Provide the (X, Y) coordinate of the cell's center where the given text is located.  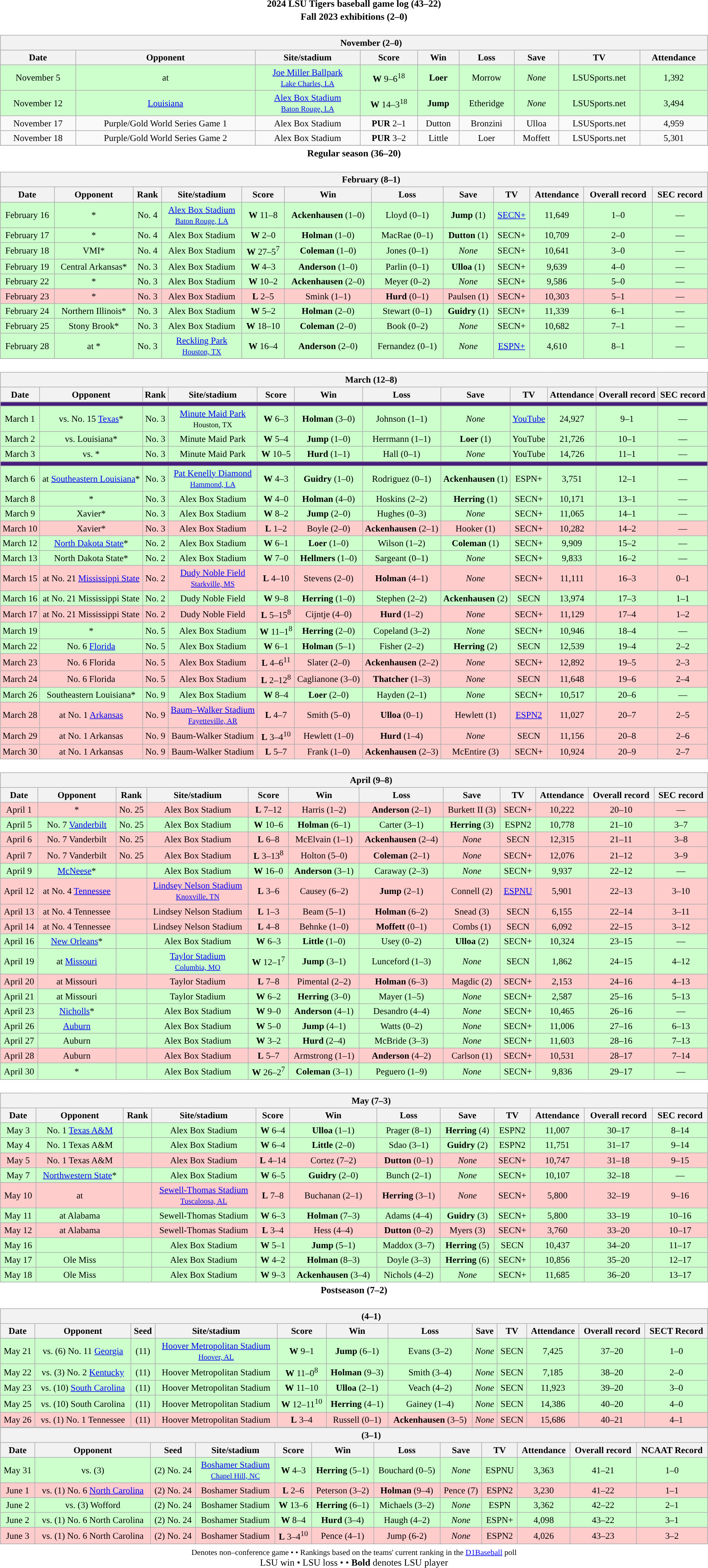
Jump (438, 103)
Carter (3–1) (401, 824)
9,909 (572, 543)
Hughes (0–3) (401, 513)
Holman (6–3) (401, 981)
March 17 (20, 614)
W 12–1110 (302, 1404)
March 15 (20, 578)
13–17 (680, 1275)
Slater (2–0) (329, 662)
Connell (2) (472, 891)
4,026 (544, 1536)
Loer (1) (476, 439)
April 7 (19, 855)
3,362 (544, 1505)
Herring (1) (476, 499)
Herring (5–1) (343, 1470)
April 30 (19, 1071)
November 12 (38, 103)
W 9–618 (389, 77)
May 22 (18, 1372)
Coleman (3–1) (324, 1071)
Loer (2–0) (329, 695)
33–20 (618, 1230)
April 5 (19, 824)
L 4–8 (268, 926)
10,437 (557, 1245)
Guidry (1–0) (329, 479)
Caraway (2–3) (401, 871)
W 2–0 (263, 235)
2–5 (683, 715)
March 12 (20, 543)
ESPN (500, 1505)
L 3–6 (268, 891)
Dutton (1) (468, 235)
10,324 (562, 941)
Ackenhausen (2) (476, 598)
W 9–8 (276, 598)
9–15 (680, 1160)
W 5–0 (268, 1026)
23–15 (621, 941)
Carlson (1) (472, 1055)
Smith (5–0) (329, 715)
8–14 (680, 1130)
Joe Miller BallparkLake Charles, LA (307, 77)
Holton (5–0) (324, 855)
3–10 (681, 891)
Hoover Metropolitan StadiumHoover, AL (216, 1351)
Fernandez (0–1) (407, 346)
10,107 (557, 1175)
Hurd (1–1) (329, 454)
4,098 (544, 1520)
Pat Kenelly DiamondHammond, LA (213, 479)
Pence (7) (461, 1490)
L 6–8 (268, 839)
21–11 (621, 839)
L 4–10 (276, 578)
April 28 (19, 1055)
Johnson (1–1) (401, 419)
32–18 (618, 1175)
W 13–6 (293, 1505)
McNeese* (77, 871)
31–18 (618, 1160)
10,465 (562, 1011)
21–12 (621, 855)
14–2 (627, 528)
March 10 (20, 528)
12,539 (572, 646)
10–16 (680, 1215)
March 19 (20, 631)
March 6 (20, 479)
Pence (4–1) (343, 1536)
11,007 (557, 1130)
10,709 (557, 235)
W 12–17 (268, 961)
Evans (3–2) (430, 1351)
Veach (4–2) (430, 1388)
21,726 (572, 439)
Russell (0–1) (357, 1420)
10,171 (572, 499)
Armstrong (1–1) (324, 1055)
vs. Louisiana* (91, 439)
10,282 (572, 528)
15–2 (627, 543)
Sdao (3–1) (409, 1145)
L 4–611 (276, 662)
W 9–1 (302, 1351)
25–16 (621, 996)
Northern Illinois* (94, 311)
Anderson (4–1) (324, 1011)
Desandro (4–4) (401, 1011)
Ulloa (2–1) (357, 1388)
March 26 (20, 695)
Prager (8–1) (409, 1130)
May 4 (18, 1145)
W 6–5 (273, 1175)
12–17 (680, 1260)
Parlin (0–1) (407, 267)
Lunceford (1–3) (401, 961)
Adams (4–4) (409, 1215)
Harris (1–2) (324, 810)
13,974 (572, 598)
14–1 (627, 513)
Jump (6–1) (357, 1351)
43–23 (603, 1536)
Holman (9–4) (407, 1490)
Hurd (0–1) (407, 296)
Purple/Gold World Series Game 2 (165, 138)
Jump (1–0) (329, 439)
Combs (1) (472, 926)
Dutton (438, 124)
vs. * (91, 454)
Jump (6-2) (407, 1536)
Herrmann (1–1) (401, 439)
November 5 (38, 77)
May 18 (18, 1275)
33–19 (618, 1215)
L 3–138 (268, 855)
3,230 (544, 1490)
29–17 (621, 1071)
Wilson (1–2) (401, 543)
February 25 (27, 326)
10,778 (562, 824)
9,586 (557, 281)
Hewlett (1–0) (329, 736)
Coleman (2–0) (328, 326)
Smith (3–4) (430, 1372)
3–9 (681, 855)
vs. (3) No. 2 Kentucky (83, 1372)
2–2 (683, 646)
May 12 (18, 1230)
November (2–0) (354, 43)
6,092 (562, 926)
Guidry (2) (467, 1145)
Mayer (1–5) (401, 996)
13–1 (627, 499)
19–5 (627, 662)
9,833 (572, 558)
March 23 (20, 662)
11,649 (557, 215)
L 1–2 (276, 528)
April 19 (19, 961)
11,129 (572, 614)
7–13 (681, 1041)
W 11–8 (263, 215)
Holman (4–1) (401, 578)
Smink (1–1) (328, 296)
W 4–0 (276, 499)
April 13 (19, 911)
5–0 (618, 281)
Sewell-Thomas StadiumTuscaloosa, AL (204, 1195)
Hurd (3–4) (343, 1520)
May 5 (18, 1160)
1,862 (562, 961)
14,726 (572, 454)
Herring (2) (476, 646)
11,923 (553, 1388)
10,641 (557, 251)
L 2–128 (276, 679)
W 10–6 (268, 824)
Little (2–0) (333, 1145)
11,603 (562, 1041)
2,587 (562, 996)
40–20 (612, 1404)
L 4–14 (273, 1160)
Dutton (0–1) (409, 1160)
February 16 (27, 215)
4,959 (674, 124)
10,222 (562, 810)
L 7–12 (268, 810)
15,686 (553, 1420)
W 11–08 (302, 1372)
Holman (6–1) (324, 824)
4–1 (676, 1420)
Holman (9–3) (357, 1372)
W 26–27 (268, 1071)
3–8 (681, 839)
Peterson (3–2) (343, 1490)
(4–1) (354, 1316)
7,185 (553, 1372)
Herring (6–1) (343, 1505)
W 4–2 (273, 1260)
Sargeant (0–1) (401, 558)
May (7–3) (354, 1101)
Stephen (2–2) (401, 598)
W 16–0 (268, 871)
W 18–10 (263, 326)
Haugh (4–2) (407, 1520)
Holman (4–0) (329, 499)
Guidry (2–0) (333, 1175)
W 3–2 (268, 1041)
April 27 (19, 1041)
June 1 (18, 1490)
New Orleans* (77, 941)
Hellmers (1–0) (329, 558)
Herring (4) (467, 1130)
February 19 (27, 267)
2–3 (683, 662)
March 1 (20, 419)
9,836 (562, 1071)
24–16 (621, 981)
at Southeastern Louisiana* (91, 479)
Louisiana (165, 103)
Boyle (2–0) (329, 528)
MacRae (0–1) (407, 235)
35–20 (618, 1260)
20–10 (621, 810)
28–16 (621, 1041)
Herring (3) (472, 824)
Holman (2–0) (328, 311)
11–17 (680, 1245)
April 16 (19, 941)
Purple/Gold World Series Game 1 (165, 124)
Herring (4–1) (357, 1404)
24–15 (621, 961)
Stewart (0–1) (407, 311)
May 17 (18, 1260)
May 23 (18, 1388)
May 26 (18, 1420)
10,517 (572, 695)
12,076 (562, 855)
L 2–6 (293, 1490)
Ackenhausen (2–4) (401, 839)
11,156 (572, 736)
Magdic (2) (472, 981)
3,363 (544, 1470)
Frank (1–0) (329, 752)
42–22 (603, 1505)
24,927 (572, 419)
3–2 (672, 1536)
Hurd (1–4) (401, 736)
Dutton (0–2) (409, 1230)
10–17 (680, 1230)
Myers (3) (467, 1230)
W 5–4 (276, 439)
Jump (5–1) (333, 1245)
vs. (3) Wofford (93, 1505)
Coleman (1–0) (328, 251)
W 5–1 (273, 1245)
Guidry (3) (467, 1215)
(3–1) (354, 1435)
November 18 (38, 138)
9–1 (627, 419)
Hooker (1) (476, 528)
12,892 (572, 662)
L 4–7 (276, 715)
Rodriguez (0–1) (401, 479)
4–13 (681, 981)
vs. (6) No. 11 Georgia (83, 1351)
Holman (5–1) (329, 646)
Ulloa (0–1) (401, 715)
Dudy Noble FieldStarkville, MS (213, 578)
L 2–5 (263, 296)
Taylor StadiumColumbia, MO (198, 961)
W 5–2 (263, 311)
May 25 (18, 1404)
March 9 (20, 513)
Bronzini (487, 124)
Guidry (1) (468, 311)
April 12 (19, 891)
Cijntje (4–0) (329, 614)
7,425 (553, 1351)
May 3 (18, 1130)
10,924 (572, 752)
W 14–318 (389, 103)
32–19 (618, 1195)
Bouchard (0–5) (407, 1470)
5–13 (681, 996)
Jump (2–0) (329, 513)
Peguero (1–9) (401, 1071)
18–4 (627, 631)
Ackenhausen (2–0) (328, 281)
20–7 (627, 715)
Herring (6) (467, 1260)
Hess (4–4) (333, 1230)
12,315 (562, 839)
Snead (3) (472, 911)
February 28 (27, 346)
Little (438, 138)
Hurd (2–4) (324, 1041)
27–16 (621, 1026)
19–4 (627, 646)
12–1 (627, 479)
10,946 (572, 631)
May 10 (18, 1195)
Southeastern Louisiana* (91, 695)
Book (0–2) (407, 326)
10,856 (557, 1260)
Gainey (1–4) (430, 1404)
vs. (1) No. 1 Tennessee (83, 1420)
Buchanan (2–1) (333, 1195)
April (9–8) (354, 780)
40–21 (612, 1420)
20–8 (627, 736)
11,685 (557, 1275)
Stony Brook* (94, 326)
April 20 (19, 981)
June 3 (18, 1536)
Beam (5–1) (324, 911)
11,751 (557, 1145)
Herring (2–0) (329, 631)
PUR 2–1 (389, 124)
November 17 (38, 124)
Lindsey Nelson StadiumKnoxville, TN (198, 891)
NCAAT Record (672, 1450)
L 5–158 (276, 614)
3,760 (557, 1230)
4,610 (557, 346)
3–12 (681, 926)
VMI* (94, 251)
April 21 (19, 996)
Ackenhausen (1–0) (328, 215)
W 10–5 (276, 454)
22–15 (621, 926)
Hewlett (1) (476, 715)
28–17 (621, 1055)
Fisher (2–2) (401, 646)
9–14 (680, 1145)
Pimental (2–2) (324, 981)
6–13 (681, 1026)
Thatcher (1–3) (401, 679)
Coleman (1) (476, 543)
April 6 (19, 839)
31–17 (618, 1145)
Watts (0–2) (401, 1026)
Boshamer StadiumChapel Hill, NC (235, 1470)
16–3 (627, 578)
21–10 (621, 824)
2–4 (683, 679)
3–1 (672, 1520)
Caglianone (3–0) (329, 679)
Anderson (2–0) (328, 346)
March 2 (20, 439)
14,386 (553, 1404)
Central Arkansas* (94, 267)
W 9–0 (268, 1011)
1,392 (674, 77)
11,065 (572, 513)
6,155 (562, 911)
Ackenhausen (2–2) (401, 662)
Holman (1–0) (328, 235)
Coleman (2–1) (401, 855)
3–7 (681, 824)
Herring (5) (467, 1245)
Jones (0–1) (407, 251)
March 22 (20, 646)
Anderson (1–0) (328, 267)
Little (1–0) (324, 941)
10–1 (627, 439)
5–1 (618, 296)
38–20 (612, 1372)
Meyer (0–2) (407, 281)
Michaels (3–2) (407, 1505)
March 28 (20, 715)
March 13 (20, 558)
39–20 (612, 1388)
Baum–Walker StadiumFayetteville, AR (213, 715)
April 23 (19, 1011)
Ackenhausen (1) (476, 479)
Ackenhausen (3–4) (333, 1275)
W 8–2 (276, 513)
7–14 (681, 1055)
41–22 (603, 1490)
20–9 (627, 752)
Doyle (3–3) (409, 1260)
Morrow (487, 77)
19–6 (627, 679)
McBride (3–3) (401, 1041)
Minute Maid ParkHouston, TX (213, 419)
Jump (1) (468, 215)
Stevens (2–0) (329, 578)
17–4 (627, 614)
February 22 (27, 281)
22–12 (621, 871)
17–3 (627, 598)
Hayden (2–1) (401, 695)
April 14 (19, 926)
Causey (6–2) (324, 891)
March 16 (20, 598)
3,494 (674, 103)
5,301 (674, 138)
Jump (3–1) (324, 961)
March 24 (20, 679)
4–12 (681, 961)
Herring (3–1) (409, 1195)
2–6 (683, 736)
Loer (1–0) (329, 543)
2–7 (683, 752)
22–13 (621, 891)
1–2 (683, 614)
Paulsen (1) (468, 296)
W 10–2 (263, 281)
Ackenhausen (3–5) (430, 1420)
11,339 (557, 311)
Nichols (4–2) (409, 1275)
2,153 (562, 981)
February (8–1) (354, 180)
6–1 (618, 311)
11,111 (572, 578)
March 29 (20, 736)
10,682 (557, 326)
34–20 (618, 1245)
30–17 (618, 1130)
8–1 (618, 346)
W 6–2 (268, 996)
11–1 (627, 454)
W 9–3 (273, 1275)
36–20 (618, 1275)
May 16 (18, 1245)
11,027 (572, 715)
Herring (1–0) (329, 598)
Usey (0–2) (401, 941)
0–1 (683, 578)
McEntire (3) (476, 752)
May 21 (18, 1351)
February 24 (27, 311)
February 18 (27, 251)
W 11–10 (302, 1388)
SECT Record (676, 1331)
Ackenhausen (2–1) (401, 528)
11,648 (572, 679)
Ulloa (537, 124)
Nicholls* (77, 1011)
5,901 (562, 891)
7–1 (618, 326)
Copeland (3–2) (401, 631)
at * (94, 346)
Etheridge (487, 103)
3,751 (572, 479)
Behnke (1–0) (324, 926)
Moffett (0–1) (401, 926)
March 8 (20, 499)
Ulloa (1) (468, 267)
10,303 (557, 296)
W 7–0 (276, 558)
February 23 (27, 296)
L 1–3 (268, 911)
Moffett (537, 138)
W 27–57 (263, 251)
Anderson (3–1) (324, 871)
April 9 (19, 871)
W 16–4 (263, 346)
Lloyd (0–1) (407, 215)
Holman (6–2) (401, 911)
Burkett II (3) (472, 810)
May 11 (18, 1215)
37–20 (612, 1351)
Maddox (3–7) (409, 1245)
Holman (7–3) (333, 1215)
11,006 (562, 1026)
Hall (0–1) (401, 454)
Anderson (2–1) (401, 810)
April 26 (19, 1026)
Holman (8–3) (333, 1260)
20–6 (627, 695)
Bunch (2–1) (409, 1175)
2–1 (672, 1505)
Jump (2–1) (401, 891)
Ulloa (2) (472, 941)
Ulloa (1–1) (333, 1130)
16–2 (627, 558)
22–14 (621, 911)
10,747 (557, 1160)
9–16 (680, 1195)
May 31 (18, 1470)
Cortez (7–2) (333, 1160)
43–22 (603, 1520)
Anderson (4–2) (401, 1055)
March (12–8) (354, 380)
Jump (4–1) (324, 1026)
April 1 (19, 810)
May 7 (18, 1175)
26–16 (621, 1011)
41–21 (603, 1470)
March 3 (20, 454)
3–11 (681, 911)
W 11–18 (276, 631)
February 17 (27, 235)
vs. No. 15 Texas* (91, 419)
McElvain (1–1) (324, 839)
Hoskins (2–2) (401, 499)
10,531 (562, 1055)
9,639 (557, 267)
Herring (3–0) (324, 996)
Hurd (1–2) (401, 614)
Ackenhausen (2–3) (401, 752)
PUR 3–2 (389, 138)
vs. (3) (93, 1470)
March 30 (20, 752)
Reckling ParkHouston, TX (201, 346)
Holman (3–0) (329, 419)
Northwestern State* (80, 1175)
9,937 (562, 871)
